Search for the cell housing the specified text and yield its (X, Y) center coordinate. 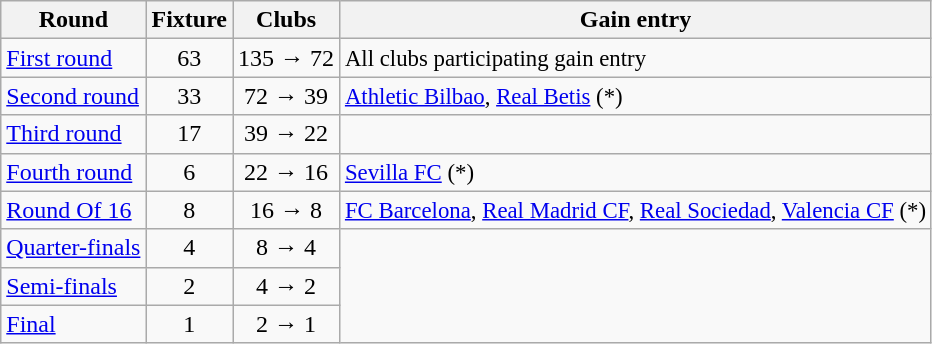
33 (190, 96)
39 → 22 (286, 134)
63 (190, 58)
Sevilla FC (*) (636, 172)
1 (190, 324)
Semi-finals (74, 286)
4 (190, 248)
72 → 39 (286, 96)
2 (190, 286)
16 → 8 (286, 210)
All clubs participating gain entry (636, 58)
135 → 72 (286, 58)
8 (190, 210)
Gain entry (636, 20)
2 → 1 (286, 324)
First round (74, 58)
Second round (74, 96)
Final (74, 324)
FC Barcelona, Real Madrid CF, Real Sociedad, Valencia CF (*) (636, 210)
6 (190, 172)
Round Of 16 (74, 210)
Round (74, 20)
Quarter-finals (74, 248)
22 → 16 (286, 172)
Third round (74, 134)
Fixture (190, 20)
8 → 4 (286, 248)
Clubs (286, 20)
17 (190, 134)
4 → 2 (286, 286)
Athletic Bilbao, Real Betis (*) (636, 96)
Fourth round (74, 172)
